Search for the cell housing the specified text and yield its [X, Y] center coordinate. 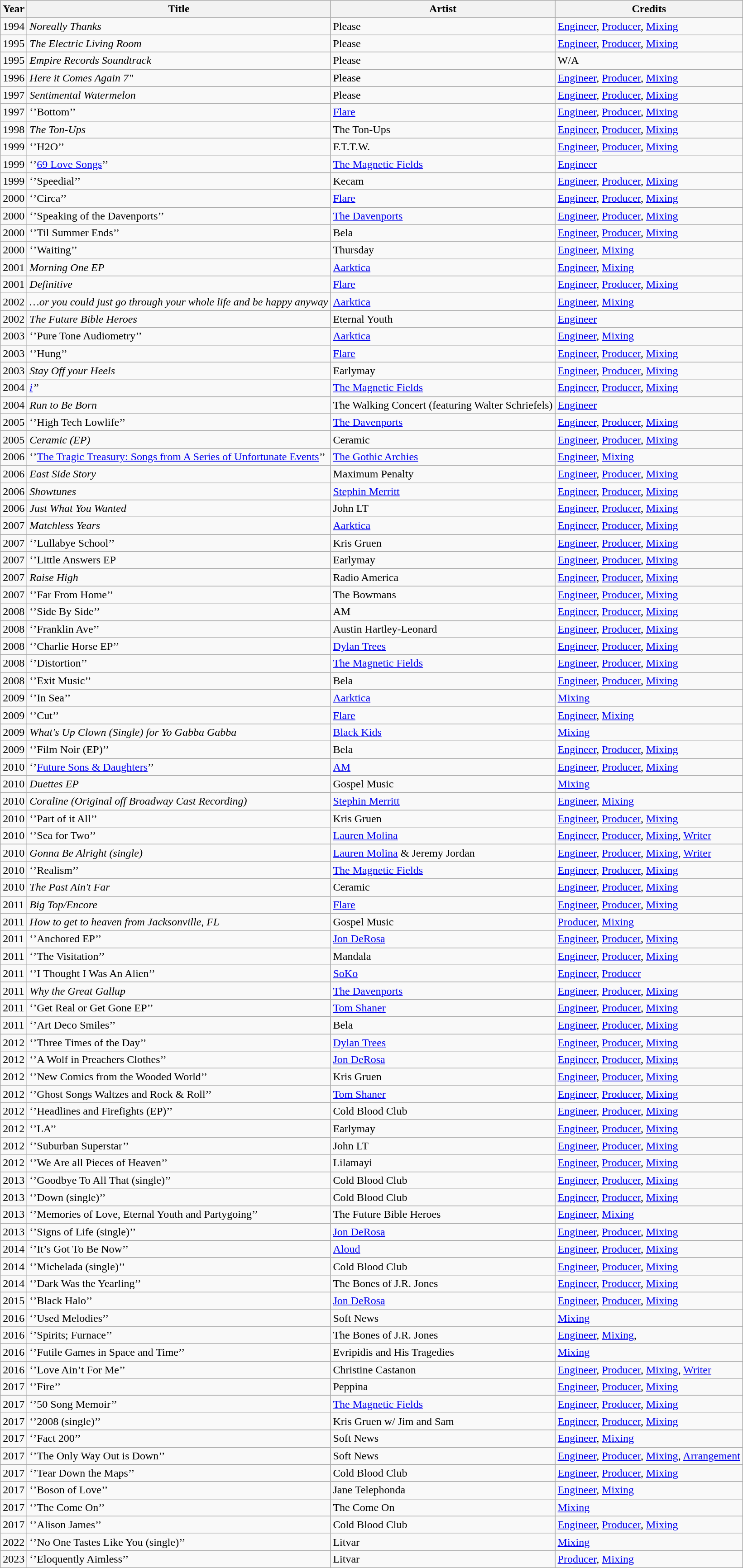
Engineer, Mixing, [649, 1335]
‘’Goodbye To All That (single)’’ [179, 1180]
Definitive [179, 285]
Lilamayi [443, 1163]
Engineer, Producer [649, 973]
Stay Off your Heels [179, 371]
Mandala [443, 956]
‘’Sea for Two’’ [179, 836]
Here it Comes Again 7" [179, 78]
The Gothic Archies [443, 457]
‘’Used Melodies’’ [179, 1318]
1994 [14, 26]
1998 [14, 129]
‘’Down (single)’’ [179, 1197]
‘’Charlie Horse EP’’ [179, 646]
Noreally Thanks [179, 26]
Peppina [443, 1387]
‘’Speedial’’ [179, 181]
‘’The Tragic Treasury: Songs from A Series of Unfortunate Events’’ [179, 457]
‘’Speaking of the Davenports’’ [179, 216]
Evripidis and His Tragedies [443, 1353]
2015 [14, 1301]
‘’Fire’’ [179, 1387]
‘’Headlines and Firefights (EP)’’ [179, 1111]
Empire Records Soundtrack [179, 61]
‘’69 Love Songs’’ [179, 164]
‘’Fact 200’’ [179, 1439]
‘’Anchored EP’’ [179, 939]
‘’Film Noir (EP)’’ [179, 749]
Just What You Wanted [179, 509]
‘’The Only Way Out is Down’’ [179, 1456]
‘’Suburban Superstar’’ [179, 1146]
‘’Far From Home’’ [179, 595]
Raise High [179, 577]
SoKo [443, 973]
Sentimental Watermelon [179, 95]
‘’Part of it All’’ [179, 819]
‘’Cut’’ [179, 715]
‘’It’s Got To Be Now’’ [179, 1249]
2022 [14, 1542]
‘’Lullabye School’’ [179, 543]
i’’ [179, 388]
Lauren Molina [443, 836]
How to get to heaven from Jacksonville, FL [179, 922]
Jane Telephonda [443, 1490]
The Walking Concert (featuring Walter Schriefels) [443, 405]
‘’Signs of Life (single)’’ [179, 1232]
…or you could just go through your whole life and be happy anyway [179, 302]
Morning One EP [179, 267]
‘’Eloquently Aimless’’ [179, 1559]
Austin Hartley-Leonard [443, 629]
‘’Get Real or Get Gone EP’’ [179, 1008]
‘’Ghost Songs Waltzes and Rock & Roll’’ [179, 1094]
Lauren Molina & Jeremy Jordan [443, 853]
Kris Gruen w/ Jim and Sam [443, 1421]
‘’Bottom’’ [179, 112]
‘’2008 (single)’’ [179, 1421]
‘’Alison James’’ [179, 1525]
‘’Waiting’’ [179, 250]
‘’A Wolf in Preachers Clothes’’ [179, 1060]
‘’Side By Side’’ [179, 612]
1996 [14, 78]
‘’Michelada (single)’’ [179, 1266]
‘’H2O’’ [179, 147]
Big Top/Encore [179, 905]
‘’Spirits; Furnace’’ [179, 1335]
‘’Tear Down the Maps’’ [179, 1473]
2023 [14, 1559]
‘’Memories of Love, Eternal Youth and Partygoing’’ [179, 1215]
‘’In Sea’’ [179, 698]
‘’Dark Was the Yearling’’ [179, 1283]
The Past Ain't Far [179, 887]
‘’Distortion’’ [179, 663]
Gonna Be Alright (single) [179, 853]
The Come On [443, 1507]
Why the Great Gallup [179, 991]
The Electric Living Room [179, 43]
Black Kids [443, 732]
‘’The Come On’’ [179, 1507]
Radio America [443, 577]
Matchless Years [179, 526]
‘’Boson of Love’’ [179, 1490]
Engineer, Producer, Mixing, Arrangement [649, 1456]
‘’Pure Tone Audiometry’’ [179, 336]
W/A [649, 61]
‘’Exit Music’’ [179, 681]
Aloud [443, 1249]
‘’Art Deco Smiles’’ [179, 1025]
‘’Realism’’ [179, 870]
‘’Future Sons & Daughters’’ [179, 767]
‘’The Visitation’’ [179, 956]
Duettes EP [179, 784]
What's Up Clown (Single) for Yo Gabba Gabba [179, 732]
‘’High Tech Lowlife’’ [179, 422]
Eternal Youth [443, 319]
‘’Franklin Ave’’ [179, 629]
Showtunes [179, 491]
‘’Three Times of the Day’’ [179, 1042]
‘’Hung’’ [179, 353]
‘’Til Summer Ends’’ [179, 233]
Year [14, 9]
Run to Be Born [179, 405]
‘’Black Halo’’ [179, 1301]
Artist [443, 9]
East Side Story [179, 474]
‘’Futile Games in Space and Time’’ [179, 1353]
‘’Little Answers EP [179, 560]
‘’Love Ain’t For Me’’ [179, 1370]
‘’50 Song Memoir’’ [179, 1404]
Credits [649, 9]
Maximum Penalty [443, 474]
‘’Circa’’ [179, 198]
Thursday [443, 250]
‘’LA’’ [179, 1129]
The Bowmans [443, 595]
‘’I Thought I Was An Alien’’ [179, 973]
F.T.T.W. [443, 147]
Christine Castanon [443, 1370]
‘’No One Tastes Like You (single)’’ [179, 1542]
Coraline (Original off Broadway Cast Recording) [179, 801]
Ceramic (EP) [179, 439]
Title [179, 9]
‘’New Comics from the Wooded World’’ [179, 1077]
Kecam [443, 181]
‘’We Are all Pieces of Heaven’’ [179, 1163]
